Return the [x, y] coordinate for the center point of the cell that contains the specified text.  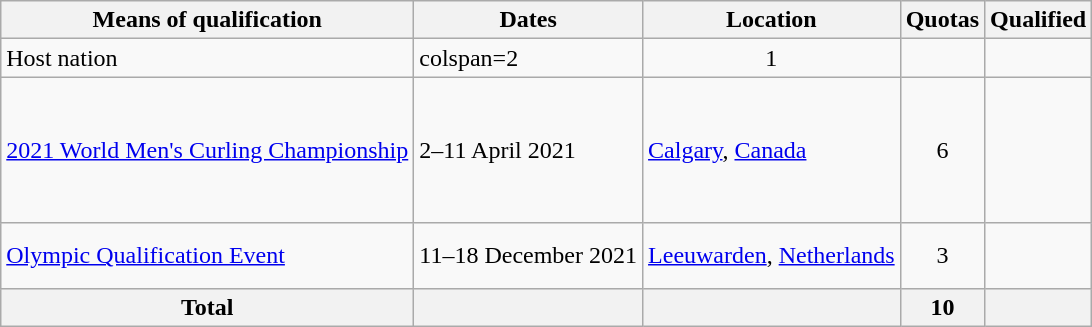
10 [942, 307]
Leeuwarden, Netherlands [772, 256]
Total [208, 307]
colspan=2 [528, 58]
3 [942, 256]
6 [942, 150]
Olympic Qualification Event [208, 256]
Host nation [208, 58]
11–18 December 2021 [528, 256]
Calgary, Canada [772, 150]
2021 World Men's Curling Championship [208, 150]
Means of qualification [208, 20]
1 [772, 58]
Location [772, 20]
2–11 April 2021 [528, 150]
Qualified [1038, 20]
Quotas [942, 20]
Dates [528, 20]
